From the cell containing the given text, extract its center point as (x, y) coordinate. 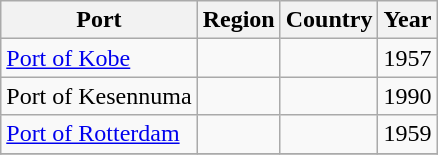
Port of Kobe (99, 58)
1957 (408, 58)
1959 (408, 134)
Port (99, 20)
Region (238, 20)
Port of Rotterdam (99, 134)
Year (408, 20)
Country (329, 20)
Port of Kesennuma (99, 96)
1990 (408, 96)
